For the text-containing cell, return its midpoint in [X, Y] coordinate format. 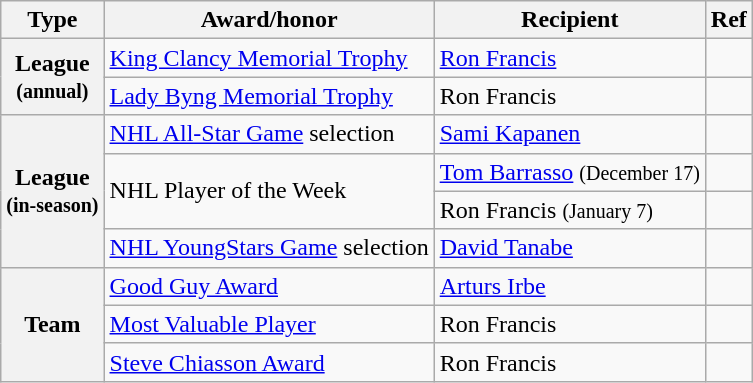
Team [52, 324]
Steve Chiasson Award [269, 362]
Ref [728, 20]
Award/honor [269, 20]
Arturs Irbe [570, 286]
Recipient [570, 20]
NHL YoungStars Game selection [269, 248]
NHL All-Star Game selection [269, 134]
Most Valuable Player [269, 324]
Tom Barrasso (December 17) [570, 172]
Sami Kapanen [570, 134]
NHL Player of the Week [269, 191]
Lady Byng Memorial Trophy [269, 96]
King Clancy Memorial Trophy [269, 58]
Good Guy Award [269, 286]
Ron Francis (January 7) [570, 210]
League(annual) [52, 77]
David Tanabe [570, 248]
Type [52, 20]
League(in-season) [52, 191]
